Locate the cell with the specified text and output its (x, y) center coordinate. 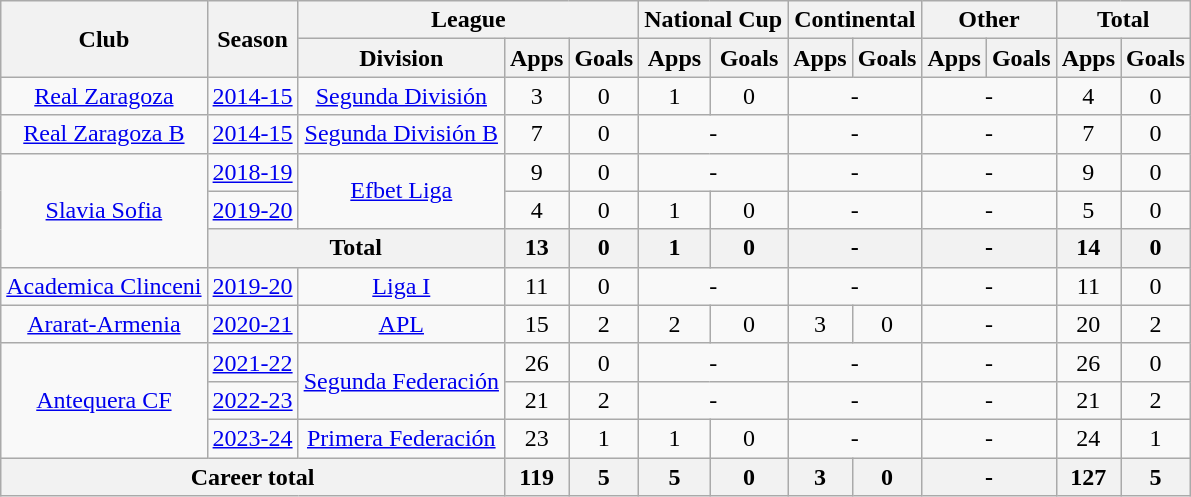
Slavia Sofia (104, 210)
Efbet Liga (401, 191)
24 (1088, 438)
Real Zaragoza B (104, 134)
119 (536, 477)
APL (401, 324)
Liga I (401, 286)
2021-22 (252, 362)
23 (536, 438)
2020-21 (252, 324)
Ararat-Armenia (104, 324)
2018-19 (252, 172)
Primera Federación (401, 438)
Segunda División (401, 96)
Academica Clinceni (104, 286)
Career total (253, 477)
Segunda Federación (401, 381)
14 (1088, 248)
Division (401, 58)
Other (989, 20)
League (468, 20)
127 (1088, 477)
National Cup (714, 20)
Segunda División B (401, 134)
2022-23 (252, 400)
13 (536, 248)
Club (104, 39)
Continental (855, 20)
15 (536, 324)
2023-24 (252, 438)
Antequera CF (104, 400)
20 (1088, 324)
Real Zaragoza (104, 96)
Season (252, 39)
